For the text-containing cell, return its midpoint in (X, Y) coordinate format. 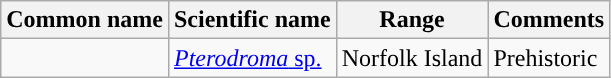
Comments (549, 20)
Prehistoric (549, 58)
Norfolk Island (412, 58)
Pterodroma sp. (252, 58)
Range (412, 20)
Common name (85, 20)
Scientific name (252, 20)
